Detect which cell encompasses the target text, then output its [x, y] center coordinate. 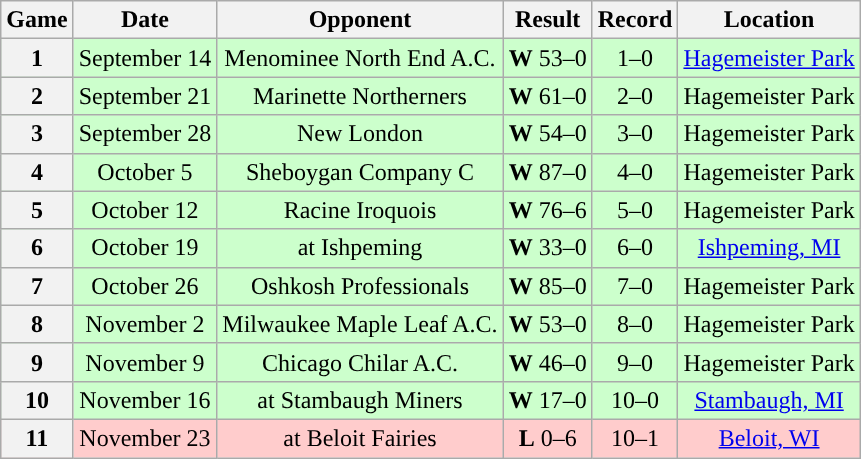
September 14 [145, 58]
Stambaugh, MI [769, 400]
October 5 [145, 172]
November 2 [145, 324]
W 33–0 [548, 248]
6–0 [635, 248]
Sheboygan Company C [360, 172]
10–0 [635, 400]
1–0 [635, 58]
8 [37, 324]
Milwaukee Maple Leaf A.C. [360, 324]
Date [145, 20]
Opponent [360, 20]
2–0 [635, 96]
5 [37, 210]
Location [769, 20]
November 16 [145, 400]
4 [37, 172]
W 87–0 [548, 172]
9–0 [635, 362]
Record [635, 20]
Racine Iroquois [360, 210]
October 12 [145, 210]
New London [360, 134]
W 46–0 [548, 362]
Chicago Chilar A.C. [360, 362]
at Stambaugh Miners [360, 400]
10–1 [635, 438]
Menominee North End A.C. [360, 58]
Result [548, 20]
Oshkosh Professionals [360, 286]
11 [37, 438]
W 54–0 [548, 134]
W 17–0 [548, 400]
4–0 [635, 172]
3 [37, 134]
Beloit, WI [769, 438]
1 [37, 58]
W 85–0 [548, 286]
L 0–6 [548, 438]
2 [37, 96]
at Ishpeming [360, 248]
7–0 [635, 286]
9 [37, 362]
November 23 [145, 438]
November 9 [145, 362]
Ishpeming, MI [769, 248]
6 [37, 248]
at Beloit Fairies [360, 438]
October 19 [145, 248]
7 [37, 286]
10 [37, 400]
September 21 [145, 96]
September 28 [145, 134]
Game [37, 20]
8–0 [635, 324]
5–0 [635, 210]
3–0 [635, 134]
W 61–0 [548, 96]
October 26 [145, 286]
Marinette Northerners [360, 96]
W 76–6 [548, 210]
